Provide the (X, Y) coordinate of the cell's center where the given text is located.  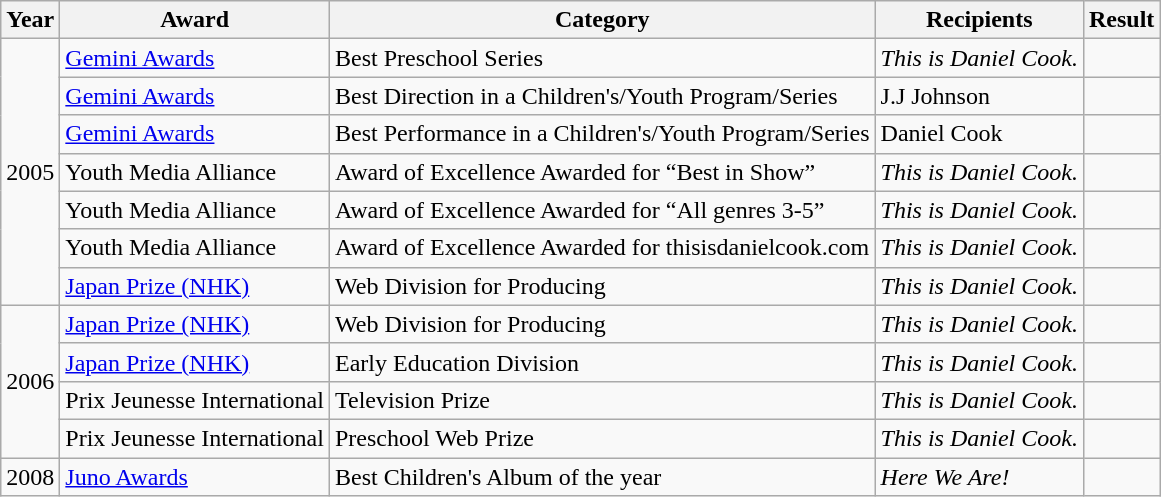
Early Education Division (602, 362)
Award of Excellence Awarded for “Best in Show” (602, 172)
J.J Johnson (979, 96)
2005 (30, 172)
Result (1121, 20)
Preschool Web Prize (602, 438)
Here We Are! (979, 477)
Best Direction in a Children's/Youth Program/Series (602, 96)
2008 (30, 477)
Award of Excellence Awarded for thisisdanielcook.com (602, 248)
Award of Excellence Awarded for “All genres 3-5” (602, 210)
Year (30, 20)
Best Performance in a Children's/Youth Program/Series (602, 134)
Juno Awards (195, 477)
Television Prize (602, 400)
Category (602, 20)
2006 (30, 381)
Recipients (979, 20)
Award (195, 20)
Best Preschool Series (602, 58)
Daniel Cook (979, 134)
Best Children's Album of the year (602, 477)
